Identify which cell holds the provided text, then report its (X, Y) central coordinate. 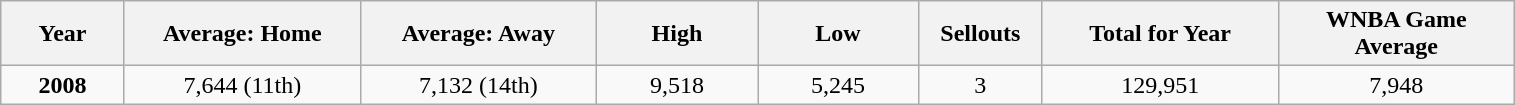
5,245 (838, 85)
2008 (63, 85)
Sellouts (981, 34)
7,132 (14th) (478, 85)
Average: Home (242, 34)
Year (63, 34)
129,951 (1160, 85)
Average: Away (478, 34)
High (676, 34)
7,948 (1396, 85)
3 (981, 85)
Low (838, 34)
WNBA Game Average (1396, 34)
Total for Year (1160, 34)
7,644 (11th) (242, 85)
9,518 (676, 85)
